Provide the [x, y] coordinate of the cell's center where the given text is located.  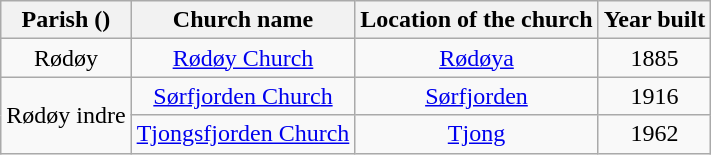
Sørfjorden Church [243, 96]
1916 [654, 96]
Location of the church [476, 20]
Sørfjorden [476, 96]
Rødøy indre [66, 115]
1885 [654, 58]
Year built [654, 20]
Rødøy [66, 58]
Tjong [476, 134]
Rødøy Church [243, 58]
Church name [243, 20]
Rødøya [476, 58]
Parish () [66, 20]
Tjongsfjorden Church [243, 134]
1962 [654, 134]
